Search for the cell housing the specified text and yield its [x, y] center coordinate. 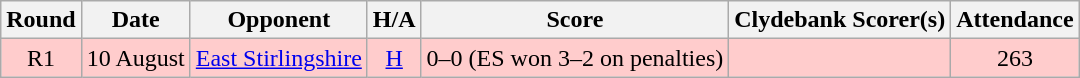
10 August [136, 58]
Attendance [1015, 20]
Opponent [278, 20]
H [394, 58]
Date [136, 20]
R1 [41, 58]
East Stirlingshire [278, 58]
0–0 (ES won 3–2 on penalties) [575, 58]
Clydebank Scorer(s) [840, 20]
263 [1015, 58]
Score [575, 20]
Round [41, 20]
H/A [394, 20]
